Find where the given text appears and provide that cell's center as [X, Y] coordinate. 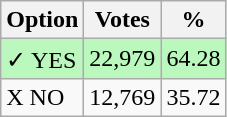
12,769 [122, 97]
✓ YES [42, 59]
Option [42, 20]
64.28 [194, 59]
% [194, 20]
Votes [122, 20]
X NO [42, 97]
35.72 [194, 97]
22,979 [122, 59]
